Locate the cell with the specified text and output its [x, y] center coordinate. 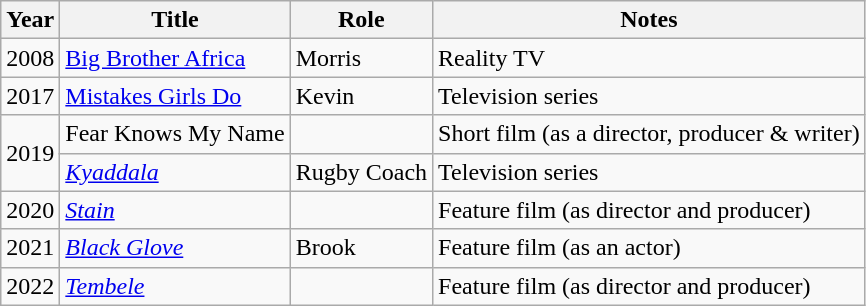
Rugby Coach [361, 172]
Mistakes Girls Do [175, 96]
Big Brother Africa [175, 58]
Reality TV [650, 58]
2008 [30, 58]
2022 [30, 286]
Feature film (as an actor) [650, 248]
2021 [30, 248]
Year [30, 20]
Kyaddala [175, 172]
2019 [30, 153]
Short film (as a director, producer & writer) [650, 134]
Stain [175, 210]
Brook [361, 248]
Fear Knows My Name [175, 134]
2020 [30, 210]
Notes [650, 20]
Title [175, 20]
Kevin [361, 96]
Role [361, 20]
Tembele [175, 286]
2017 [30, 96]
Black Glove [175, 248]
Morris [361, 58]
